From the cell containing the given text, extract its center point as (X, Y) coordinate. 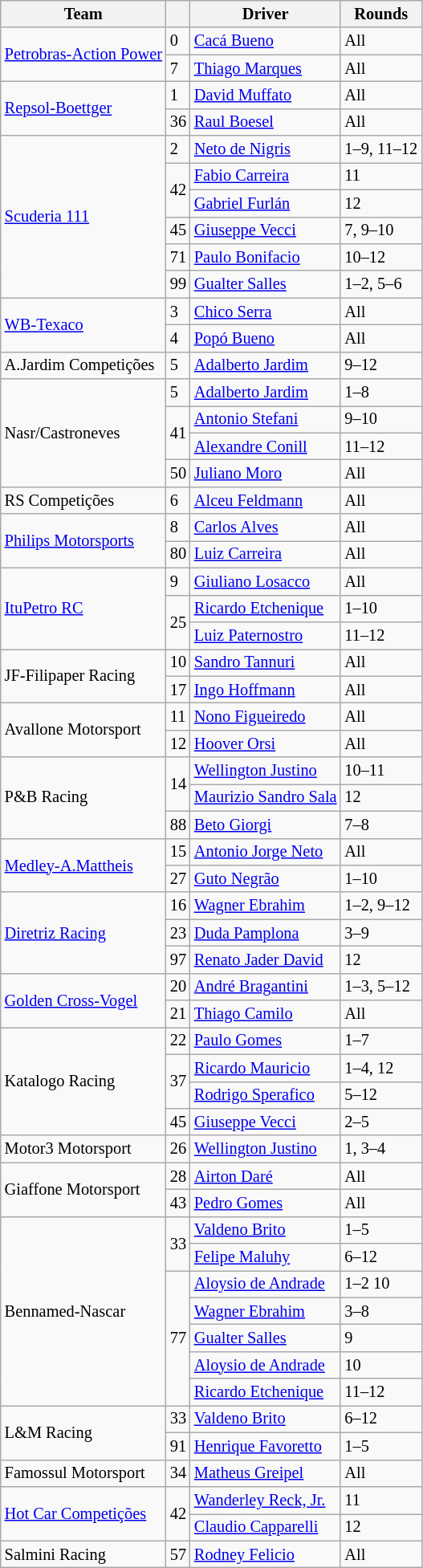
97 (178, 959)
Paulo Gomes (265, 1041)
Duda Pamplona (265, 933)
1 (178, 95)
3 (178, 312)
16 (178, 906)
57 (178, 1554)
10–12 (380, 257)
Renato Jader David (265, 959)
Felipe Maluhy (265, 1257)
Pedro Gomes (265, 1203)
34 (178, 1473)
1–8 (380, 393)
43 (178, 1203)
David Muffato (265, 95)
28 (178, 1176)
1–4, 12 (380, 1068)
A.Jardim Competições (83, 365)
Motor3 Motorsport (83, 1149)
Fabio Carreira (265, 176)
Cacá Bueno (265, 41)
Guto Negrão (265, 878)
1–3, 5–12 (380, 987)
Ricardo Mauricio (265, 1068)
Driver (265, 14)
22 (178, 1041)
Nasr/Castroneves (83, 434)
Ingo Hoffmann (265, 690)
4 (178, 338)
1, 3–4 (380, 1149)
Neto de Nigris (265, 149)
Antonio Stefani (265, 419)
17 (178, 690)
Rodrigo Sperafico (265, 1095)
20 (178, 987)
Alceu Feldmann (265, 500)
7–8 (380, 825)
Giaffone Motorsport (83, 1190)
RS Competições (83, 500)
15 (178, 852)
88 (178, 825)
0 (178, 41)
Popó Bueno (265, 338)
Paulo Bonifacio (265, 257)
91 (178, 1446)
Philips Motorsports (83, 541)
1–2, 9–12 (380, 906)
Golden Cross-Vogel (83, 1000)
Claudio Capparelli (265, 1527)
71 (178, 257)
Salmini Racing (83, 1554)
Scuderia 111 (83, 217)
Bennamed-Nascar (83, 1311)
77 (178, 1338)
1–2, 5–6 (380, 284)
Diretriz Racing (83, 933)
Avallone Motorsport (83, 729)
ItuPetro RC (83, 609)
21 (178, 1014)
50 (178, 473)
Matheus Greipel (265, 1473)
Raul Boesel (265, 122)
10–11 (380, 771)
1–7 (380, 1041)
99 (178, 284)
Wanderley Reck, Jr. (265, 1500)
Airton Daré (265, 1176)
36 (178, 122)
3–8 (380, 1311)
Beto Giorgi (265, 825)
3–9 (380, 933)
P&B Racing (83, 798)
7, 9–10 (380, 230)
Rodney Felicio (265, 1554)
80 (178, 554)
Rounds (380, 14)
1–9, 11–12 (380, 149)
41 (178, 432)
Thiago Marques (265, 68)
JF-Filipaper Racing (83, 676)
Medley-A.Mattheis (83, 865)
Petrobras-Action Power (83, 55)
1–2 10 (380, 1284)
26 (178, 1149)
37 (178, 1081)
7 (178, 68)
6 (178, 500)
9–12 (380, 365)
Luiz Carreira (265, 554)
25 (178, 621)
Thiago Camilo (265, 1014)
Hot Car Competições (83, 1513)
Hoover Orsi (265, 743)
Sandro Tannuri (265, 662)
Antonio Jorge Neto (265, 852)
L&M Racing (83, 1432)
Famossul Motorsport (83, 1473)
Gabriel Furlán (265, 203)
Team (83, 14)
2–5 (380, 1122)
Chico Serra (265, 312)
Repsol-Boettger (83, 108)
Henrique Favoretto (265, 1446)
Carlos Alves (265, 527)
9–10 (380, 419)
André Bragantini (265, 987)
Maurizio Sandro Sala (265, 797)
5–12 (380, 1095)
27 (178, 878)
Katalogo Racing (83, 1081)
Luiz Paternostro (265, 635)
2 (178, 149)
23 (178, 933)
8 (178, 527)
Nono Figueiredo (265, 716)
14 (178, 784)
WB-Texaco (83, 324)
Alexandre Conill (265, 446)
Giuliano Losacco (265, 581)
Juliano Moro (265, 473)
